Capture the cell that displays the provided text and extract its [x, y] central coordinate. 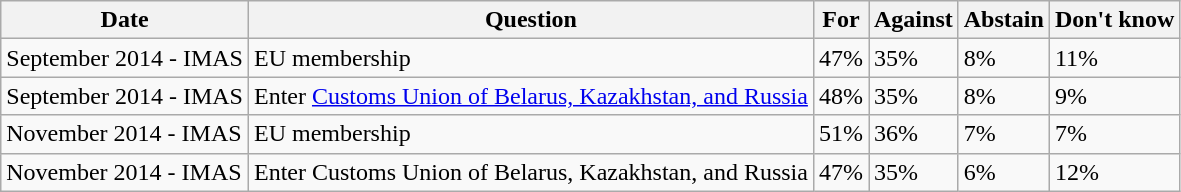
Date [125, 20]
Against [913, 20]
6% [1004, 172]
Abstain [1004, 20]
51% [840, 134]
11% [1114, 58]
48% [840, 96]
36% [913, 134]
Question [530, 20]
Don't know [1114, 20]
12% [1114, 172]
For [840, 20]
9% [1114, 96]
